Capture the cell that displays the provided text and extract its [x, y] central coordinate. 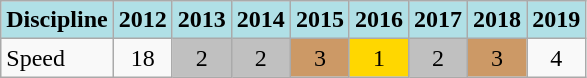
2015 [320, 20]
2017 [438, 20]
1 [378, 58]
18 [142, 58]
Discipline [57, 20]
2013 [202, 20]
4 [556, 58]
2018 [498, 20]
Speed [57, 58]
2012 [142, 20]
2019 [556, 20]
2016 [378, 20]
2014 [260, 20]
